Detect which cell encompasses the target text, then output its (X, Y) center coordinate. 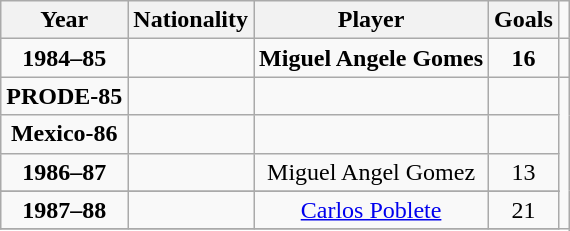
Nationality (191, 20)
13 (524, 172)
1986–87 (64, 172)
Mexico-86 (64, 134)
Player (372, 20)
16 (524, 58)
Year (64, 20)
Miguel Angele Gomes (372, 58)
Goals (524, 20)
1984–85 (64, 58)
1987–88 (64, 210)
21 (524, 210)
Miguel Angel Gomez (372, 172)
Carlos Poblete (372, 210)
PRODE-85 (64, 96)
